Return (X, Y) of the center of cell containing provided text 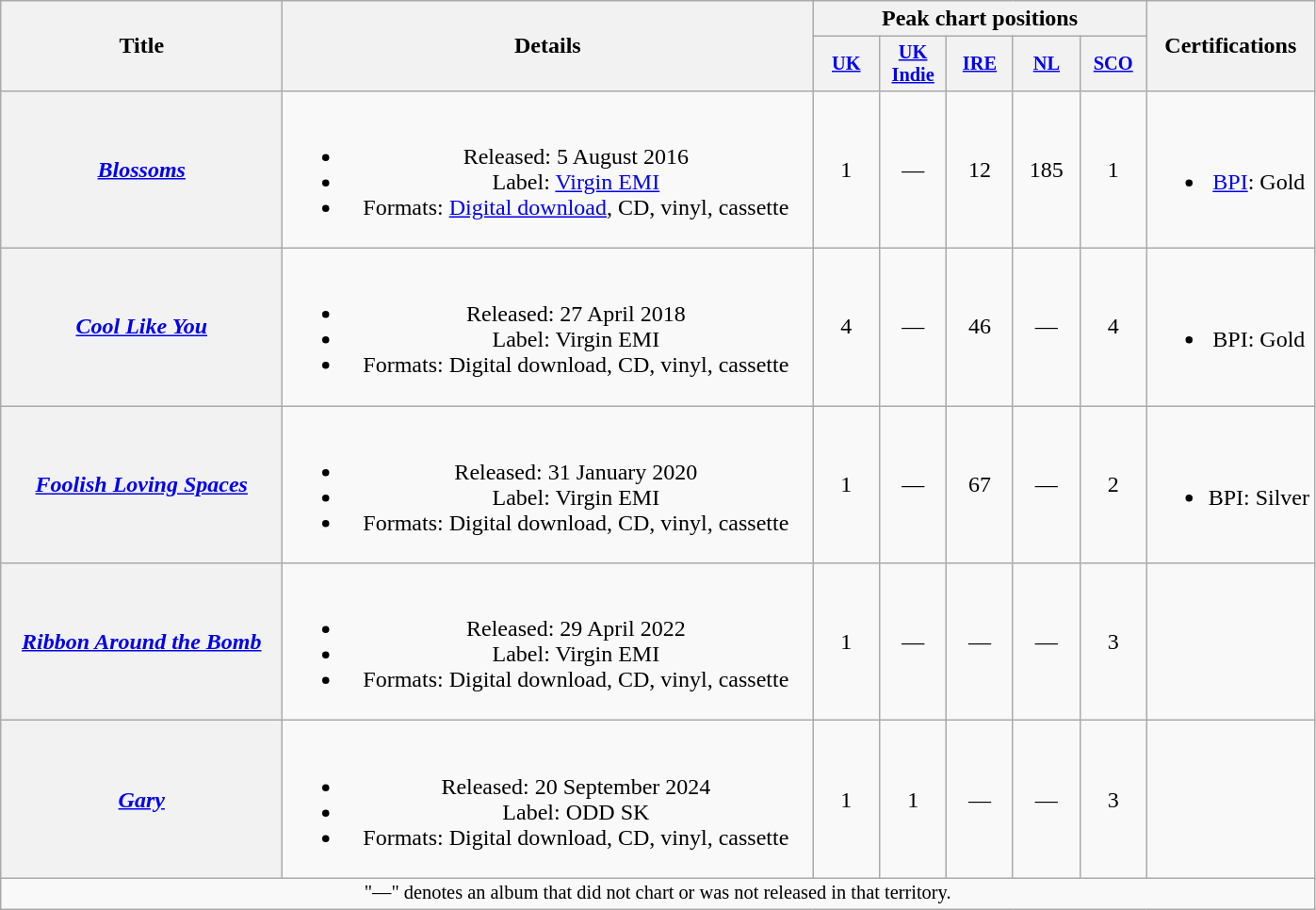
Title (141, 46)
Blossoms (141, 170)
67 (980, 484)
Peak chart positions (980, 19)
185 (1046, 170)
Released: 20 September 2024Label: ODD SKFormats: Digital download, CD, vinyl, cassette (548, 799)
Details (548, 46)
Certifications (1230, 46)
UKIndie (914, 64)
"—" denotes an album that did not chart or was not released in that territory. (658, 894)
Released: 27 April 2018Label: Virgin EMIFormats: Digital download, CD, vinyl, cassette (548, 328)
IRE (980, 64)
46 (980, 328)
12 (980, 170)
Cool Like You (141, 328)
Ribbon Around the Bomb (141, 642)
BPI: Silver (1230, 484)
Released: 5 August 2016Label: Virgin EMIFormats: Digital download, CD, vinyl, cassette (548, 170)
Foolish Loving Spaces (141, 484)
Gary (141, 799)
2 (1113, 484)
NL (1046, 64)
Released: 31 January 2020Label: Virgin EMIFormats: Digital download, CD, vinyl, cassette (548, 484)
UK (846, 64)
SCO (1113, 64)
Released: 29 April 2022Label: Virgin EMIFormats: Digital download, CD, vinyl, cassette (548, 642)
